Scan for the cell matching the given text and deliver its [X, Y] coordinate at center. 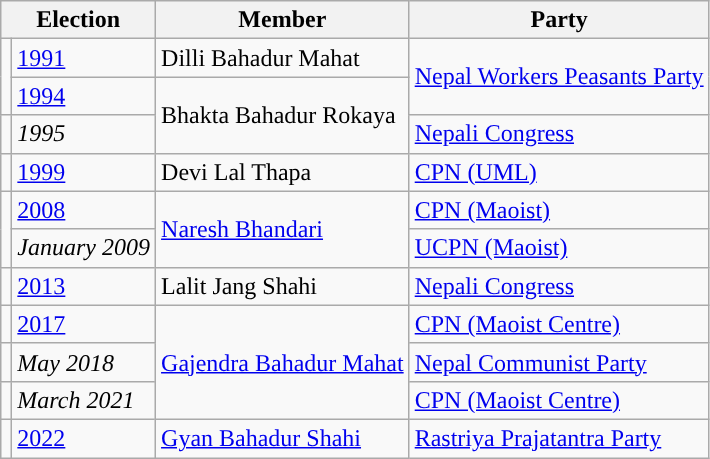
2013 [84, 286]
CPN (Maoist) [559, 210]
Lalit Jang Shahi [283, 286]
Election [78, 20]
UCPN (Maoist) [559, 248]
Nepal Communist Party [559, 362]
Devi Lal Thapa [283, 172]
Bhakta Bahadur Rokaya [283, 115]
Gyan Bahadur Shahi [283, 438]
January 2009 [84, 248]
1991 [84, 58]
Dilli Bahadur Mahat [283, 58]
1994 [84, 96]
Gajendra Bahadur Mahat [283, 362]
2017 [84, 324]
2008 [84, 210]
CPN (UML) [559, 172]
2022 [84, 438]
Nepal Workers Peasants Party [559, 77]
Party [559, 20]
1995 [84, 134]
Naresh Bhandari [283, 229]
Rastriya Prajatantra Party [559, 438]
March 2021 [84, 400]
May 2018 [84, 362]
Member [283, 20]
1999 [84, 172]
